Scan for the cell matching the given text and deliver its (X, Y) coordinate at center. 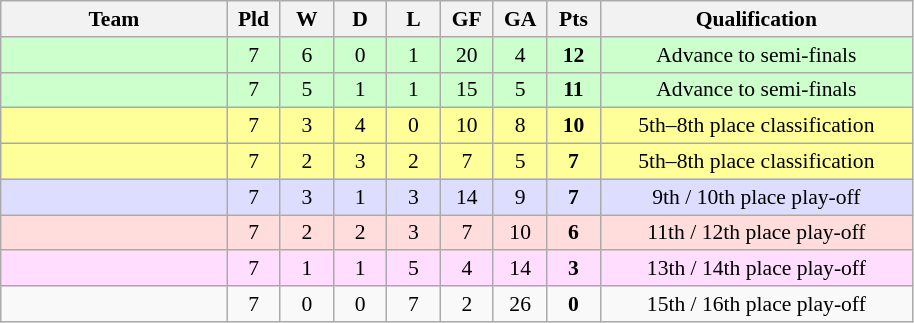
13th / 14th place play-off (756, 269)
9th / 10th place play-off (756, 197)
15 (466, 90)
Team (114, 19)
26 (520, 304)
12 (574, 55)
9 (520, 197)
11 (574, 90)
Pts (574, 19)
Pld (254, 19)
W (306, 19)
D (360, 19)
20 (466, 55)
Qualification (756, 19)
15th / 16th place play-off (756, 304)
L (414, 19)
GF (466, 19)
11th / 12th place play-off (756, 233)
8 (520, 126)
GA (520, 19)
